Detect which cell encompasses the target text, then output its (X, Y) center coordinate. 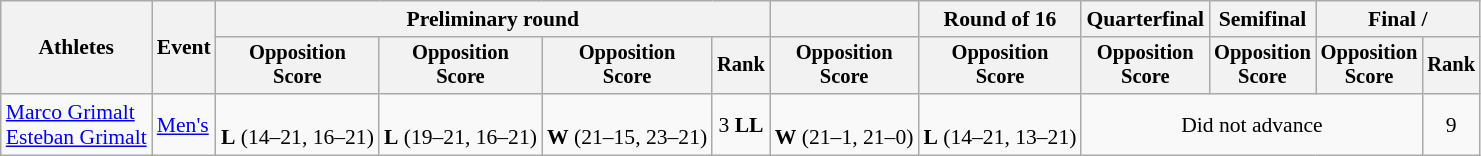
Event (184, 48)
Did not advance (1252, 124)
Preliminary round (493, 19)
3 LL (741, 124)
9 (1451, 124)
Athletes (76, 48)
W (21–15, 23–21) (627, 124)
L (19–21, 16–21) (460, 124)
Quarterfinal (1145, 19)
Men's (184, 124)
W (21–1, 21–0) (844, 124)
L (14–21, 16–21) (298, 124)
Marco GrimaltEsteban Grimalt (76, 124)
Final / (1398, 19)
Round of 16 (1000, 19)
Semifinal (1262, 19)
L (14–21, 13–21) (1000, 124)
